Pinpoint the cell where the given text exists, returning its (x, y) midpoint coordinate. 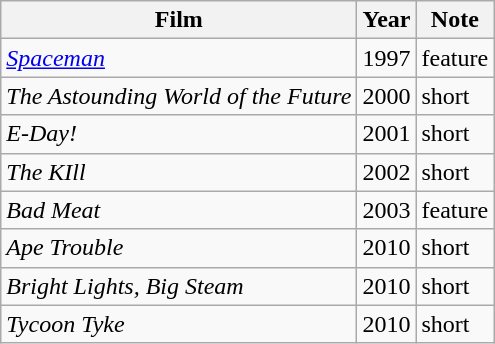
Film (179, 20)
2003 (386, 210)
The Astounding World of the Future (179, 96)
1997 (386, 58)
Bright Lights, Big Steam (179, 286)
2000 (386, 96)
2001 (386, 134)
Spaceman (179, 58)
The KIll (179, 172)
Ape Trouble (179, 248)
Tycoon Tyke (179, 324)
E-Day! (179, 134)
Bad Meat (179, 210)
Year (386, 20)
Note (455, 20)
2002 (386, 172)
